Scan for the cell matching the given text and deliver its (x, y) coordinate at center. 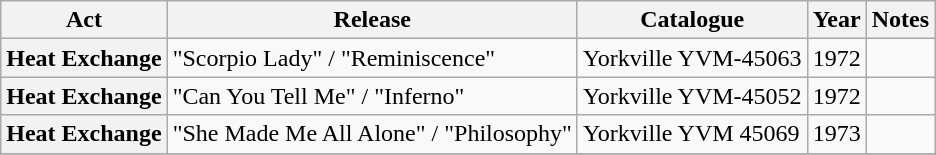
"Scorpio Lady" / "Reminiscence" (372, 58)
Yorkville YVM-45063 (692, 58)
Year (836, 20)
Act (84, 20)
Yorkville YVM 45069 (692, 134)
"Can You Tell Me" / "Inferno" (372, 96)
Notes (900, 20)
Yorkville YVM-45052 (692, 96)
1973 (836, 134)
Release (372, 20)
Catalogue (692, 20)
"She Made Me All Alone" / "Philosophy" (372, 134)
